Locate the cell with the specified text and output its (x, y) center coordinate. 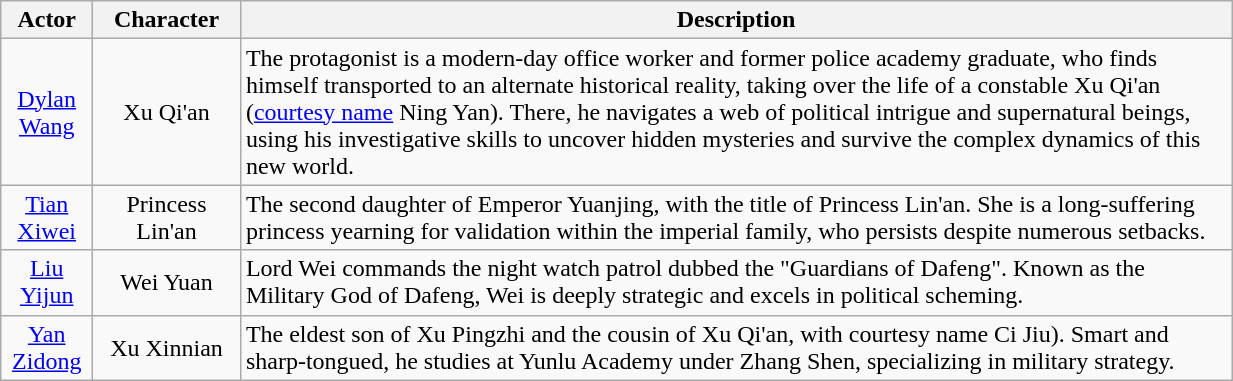
Xu Xinnian (167, 348)
Xu Qi'an (167, 112)
Princess Lin'an (167, 218)
Actor (47, 20)
Description (736, 20)
Yan Zidong (47, 348)
Liu Yijun (47, 282)
Character (167, 20)
Dylan Wang (47, 112)
Wei Yuan (167, 282)
Tian Xiwei (47, 218)
